Identify which cell holds the provided text, then report its (X, Y) central coordinate. 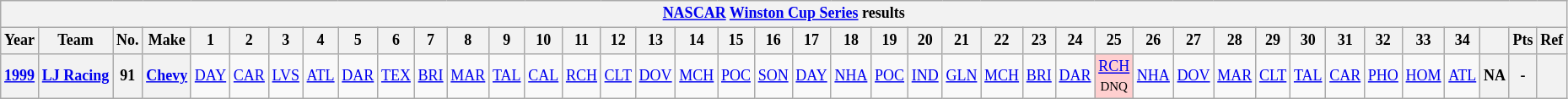
Ref (1552, 41)
HOM (1424, 76)
29 (1274, 41)
25 (1114, 41)
Team (75, 41)
6 (396, 41)
17 (811, 41)
20 (924, 41)
RCH (582, 76)
14 (697, 41)
21 (962, 41)
8 (468, 41)
9 (507, 41)
IND (924, 76)
34 (1463, 41)
15 (736, 41)
3 (285, 41)
GLN (962, 76)
- (1523, 76)
27 (1194, 41)
91 (128, 76)
LVS (285, 76)
TEX (396, 76)
CAL (543, 76)
1 (210, 41)
5 (358, 41)
LJ Racing (75, 76)
32 (1383, 41)
10 (543, 41)
Make (167, 41)
33 (1424, 41)
2 (250, 41)
30 (1308, 41)
31 (1345, 41)
Chevy (167, 76)
NA (1495, 76)
23 (1039, 41)
18 (851, 41)
19 (890, 41)
4 (321, 41)
26 (1154, 41)
11 (582, 41)
RCHDNQ (1114, 76)
NASCAR Winston Cup Series results (784, 14)
1999 (20, 76)
24 (1075, 41)
Year (20, 41)
7 (430, 41)
28 (1235, 41)
13 (655, 41)
12 (617, 41)
PHO (1383, 76)
Pts (1523, 41)
No. (128, 41)
SON (773, 76)
16 (773, 41)
22 (1002, 41)
